From the cell containing the given text, extract its center point as (X, Y) coordinate. 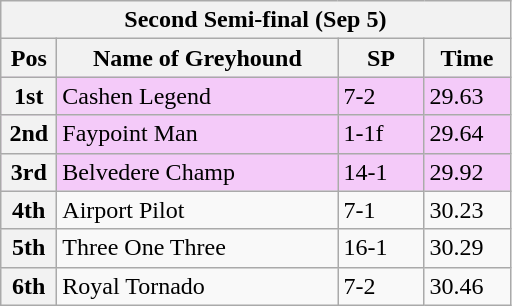
5th (29, 248)
1st (29, 96)
29.63 (467, 96)
7-1 (381, 210)
Pos (29, 58)
16-1 (381, 248)
30.46 (467, 286)
Royal Tornado (198, 286)
Belvedere Champ (198, 172)
3rd (29, 172)
Time (467, 58)
Name of Greyhound (198, 58)
2nd (29, 134)
29.64 (467, 134)
6th (29, 286)
1-1f (381, 134)
Second Semi-final (Sep 5) (256, 20)
Cashen Legend (198, 96)
Three One Three (198, 248)
30.29 (467, 248)
Airport Pilot (198, 210)
29.92 (467, 172)
Faypoint Man (198, 134)
14-1 (381, 172)
SP (381, 58)
4th (29, 210)
30.23 (467, 210)
